Determine the [x, y] coordinate at the center of the cell enclosing the given text.  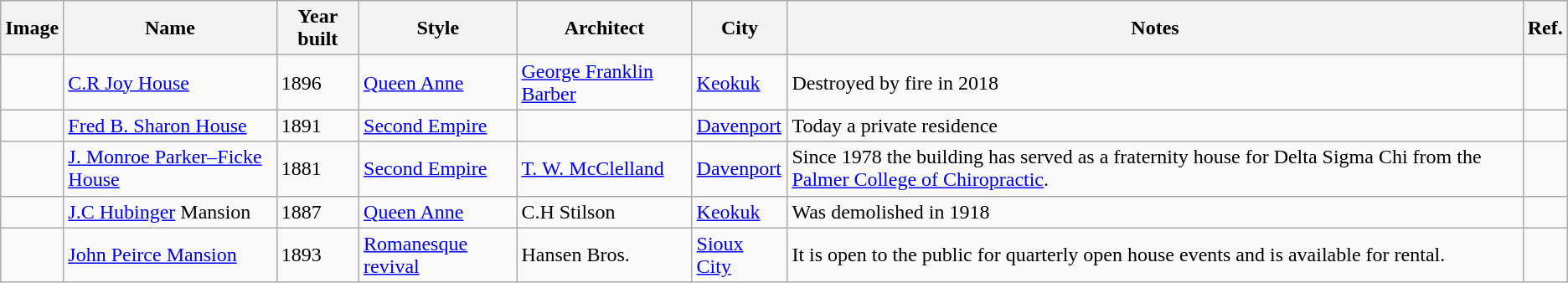
It is open to the public for quarterly open house events and is available for rental. [1155, 255]
Image [32, 28]
Fred B. Sharon House [170, 126]
Notes [1155, 28]
Style [438, 28]
George Franklin Barber [605, 82]
1887 [317, 212]
Since 1978 the building has served as a fraternity house for Delta Sigma Chi from the Palmer College of Chiropractic. [1155, 169]
1881 [317, 169]
C.R Joy House [170, 82]
City [740, 28]
Sioux City [740, 255]
J. Monroe Parker–Ficke House [170, 169]
1891 [317, 126]
Architect [605, 28]
Was demolished in 1918 [1155, 212]
J.C Hubinger Mansion [170, 212]
John Peirce Mansion [170, 255]
C.H Stilson [605, 212]
T. W. McClelland [605, 169]
Today a private residence [1155, 126]
Ref. [1545, 28]
Romanesque revival [438, 255]
Name [170, 28]
1896 [317, 82]
Hansen Bros. [605, 255]
Year built [317, 28]
1893 [317, 255]
Destroyed by fire in 2018 [1155, 82]
